Extract the (x, y) coordinate from the center of the cell holding the provided text.  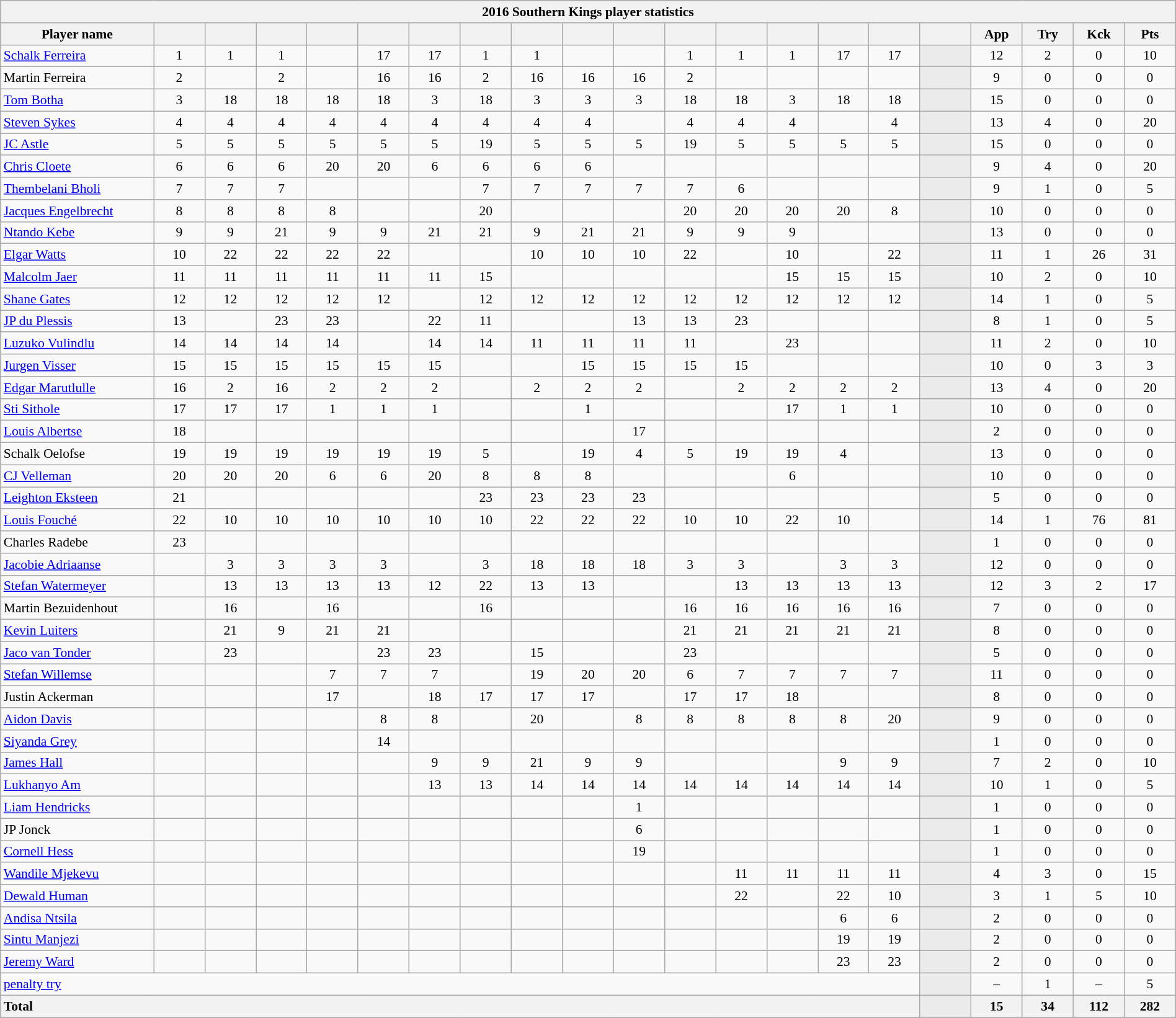
Stefan Willemse (77, 675)
Stefan Watermeyer (77, 586)
Jacobie Adriaanse (77, 565)
Dewald Human (77, 896)
Siyanda Grey (77, 741)
James Hall (77, 763)
282 (1150, 1006)
Kevin Luiters (77, 631)
Sti Sithole (77, 409)
penalty try (460, 985)
JP du Plessis (77, 321)
Andisa Ntsila (77, 918)
Malcolm Jaer (77, 277)
Leighton Eksteen (77, 498)
Try (1048, 34)
Elgar Watts (77, 255)
Schalk Oelofse (77, 454)
Martin Ferreira (77, 78)
JC Astle (77, 145)
Lukhanyo Am (77, 785)
2016 Southern Kings player statistics (588, 12)
76 (1098, 520)
Luzuko Vulindlu (77, 344)
112 (1098, 1006)
Chris Cloete (77, 167)
Schalk Ferreira (77, 56)
Martin Bezuidenhout (77, 609)
31 (1150, 255)
Pts (1150, 34)
Justin Ackerman (77, 697)
App (997, 34)
Tom Botha (77, 100)
Ntando Kebe (77, 233)
Steven Sykes (77, 122)
Cornell Hess (77, 852)
Aidon Davis (77, 719)
81 (1150, 520)
Jeremy Ward (77, 962)
Louis Albertse (77, 432)
Jacques Engelbrecht (77, 211)
Louis Fouché (77, 520)
26 (1098, 255)
Thembelani Bholi (77, 189)
Edgar Marutlulle (77, 388)
Kck (1098, 34)
Wandile Mjekevu (77, 874)
JP Jonck (77, 829)
Jurgen Visser (77, 365)
Sintu Manjezi (77, 940)
34 (1048, 1006)
Total (460, 1006)
Liam Hendricks (77, 808)
Shane Gates (77, 299)
CJ Velleman (77, 476)
Player name (77, 34)
Charles Radebe (77, 542)
Jaco van Tonder (77, 653)
